For the text-containing cell, return its midpoint in [X, Y] coordinate format. 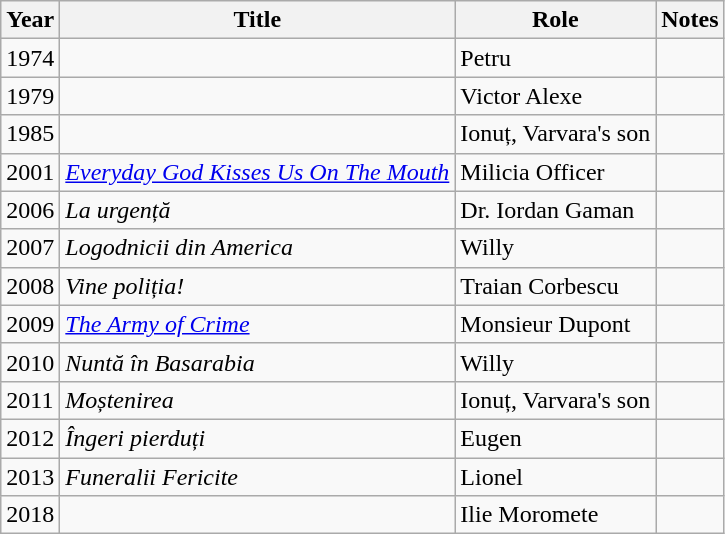
2011 [30, 400]
Petru [556, 58]
Title [258, 20]
Milicia Officer [556, 172]
Moștenirea [258, 400]
2001 [30, 172]
Îngeri pierduți [258, 438]
2010 [30, 362]
Nuntă în Basarabia [258, 362]
Dr. Iordan Gaman [556, 210]
2008 [30, 286]
1985 [30, 134]
Monsieur Dupont [556, 324]
Ilie Moromete [556, 515]
2007 [30, 248]
Funeralii Fericite [258, 477]
1979 [30, 96]
Notes [690, 20]
2018 [30, 515]
La urgență [258, 210]
Vine poliția! [258, 286]
Eugen [556, 438]
Everyday God Kisses Us On The Mouth [258, 172]
Victor Alexe [556, 96]
2009 [30, 324]
Role [556, 20]
2013 [30, 477]
1974 [30, 58]
Lionel [556, 477]
The Army of Crime [258, 324]
Traian Corbescu [556, 286]
2012 [30, 438]
Logodnicii din America [258, 248]
2006 [30, 210]
Year [30, 20]
